Identify which cell holds the provided text, then report its [X, Y] central coordinate. 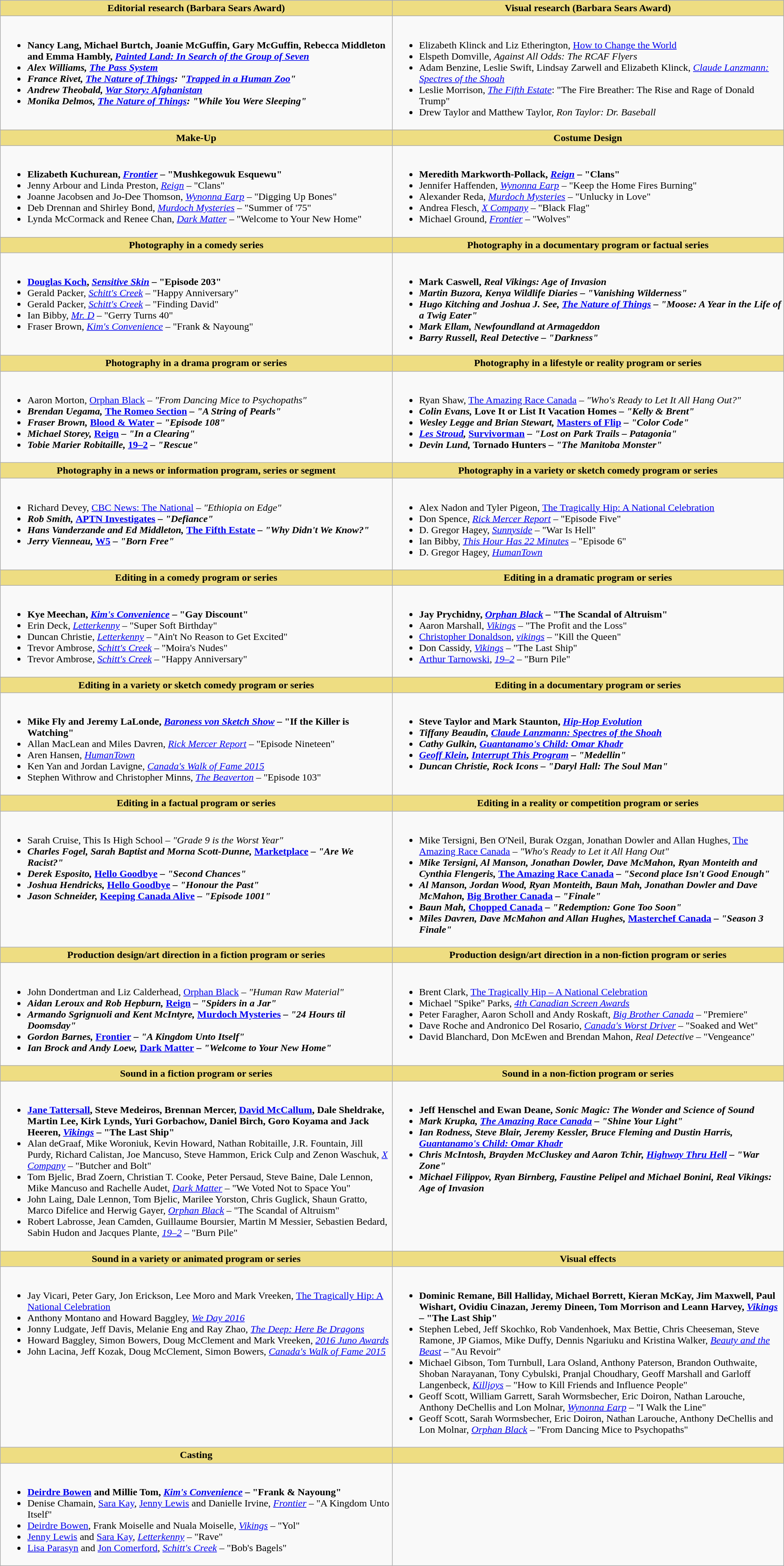
Editing in a dramatic program or series [588, 577]
Visual effects [588, 1259]
Editorial research (Barbara Sears Award) [196, 8]
Editing in a factual program or series [196, 803]
Costume Design [588, 138]
Photography in a comedy series [196, 245]
Photography in a drama program or series [196, 363]
Photography in a documentary program or factual series [588, 245]
Photography in a news or information program, series or segment [196, 470]
Production design/art direction in a fiction program or series [196, 955]
Sound in a fiction program or series [196, 1073]
Sound in a non-fiction program or series [588, 1073]
Editing in a documentary program or series [588, 685]
Sound in a variety or animated program or series [196, 1259]
Editing in a variety or sketch comedy program or series [196, 685]
Production design/art direction in a non-fiction program or series [588, 955]
Editing in a comedy program or series [196, 577]
Make-Up [196, 138]
Photography in a variety or sketch comedy program or series [588, 470]
Editing in a reality or competition program or series [588, 803]
Visual research (Barbara Sears Award) [588, 8]
Photography in a lifestyle or reality program or series [588, 363]
Casting [196, 1455]
